Return (X, Y) of the center of cell containing provided text 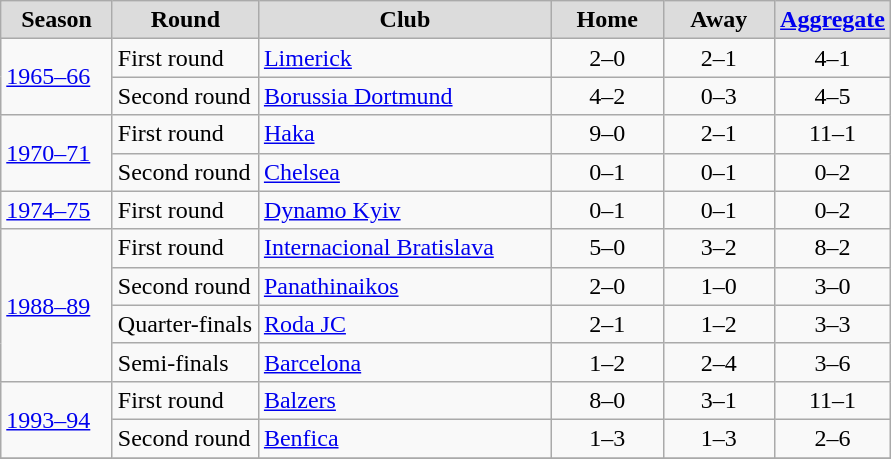
Panathinaikos (404, 286)
4–5 (833, 96)
Limerick (404, 58)
Dynamo Kyiv (404, 210)
Semi-finals (185, 362)
2–6 (833, 438)
4–2 (607, 96)
Haka (404, 134)
Quarter-finals (185, 324)
Benfica (404, 438)
Away (719, 20)
1965–66 (57, 77)
3–3 (833, 324)
3–2 (719, 248)
9–0 (607, 134)
Aggregate (833, 20)
1–0 (719, 286)
Round (185, 20)
1993–94 (57, 419)
3–0 (833, 286)
8–2 (833, 248)
Roda JC (404, 324)
3–1 (719, 400)
Season (57, 20)
5–0 (607, 248)
Balzers (404, 400)
8–0 (607, 400)
Internacional Bratislava (404, 248)
4–1 (833, 58)
0–3 (719, 96)
3–6 (833, 362)
2–4 (719, 362)
Club (404, 20)
1970–71 (57, 153)
Home (607, 20)
1988–89 (57, 305)
Borussia Dortmund (404, 96)
Chelsea (404, 172)
1974–75 (57, 210)
Barcelona (404, 362)
